Identify which cell holds the provided text, then report its (x, y) central coordinate. 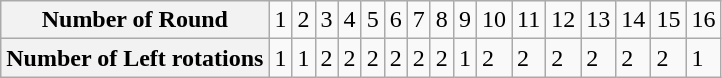
4 (350, 20)
9 (464, 20)
11 (529, 20)
5 (372, 20)
10 (494, 20)
12 (564, 20)
14 (634, 20)
16 (704, 20)
3 (326, 20)
8 (442, 20)
Number of Left rotations (135, 58)
15 (668, 20)
13 (598, 20)
7 (418, 20)
Number of Round (135, 20)
6 (396, 20)
